For the text-containing cell, return its midpoint in (x, y) coordinate format. 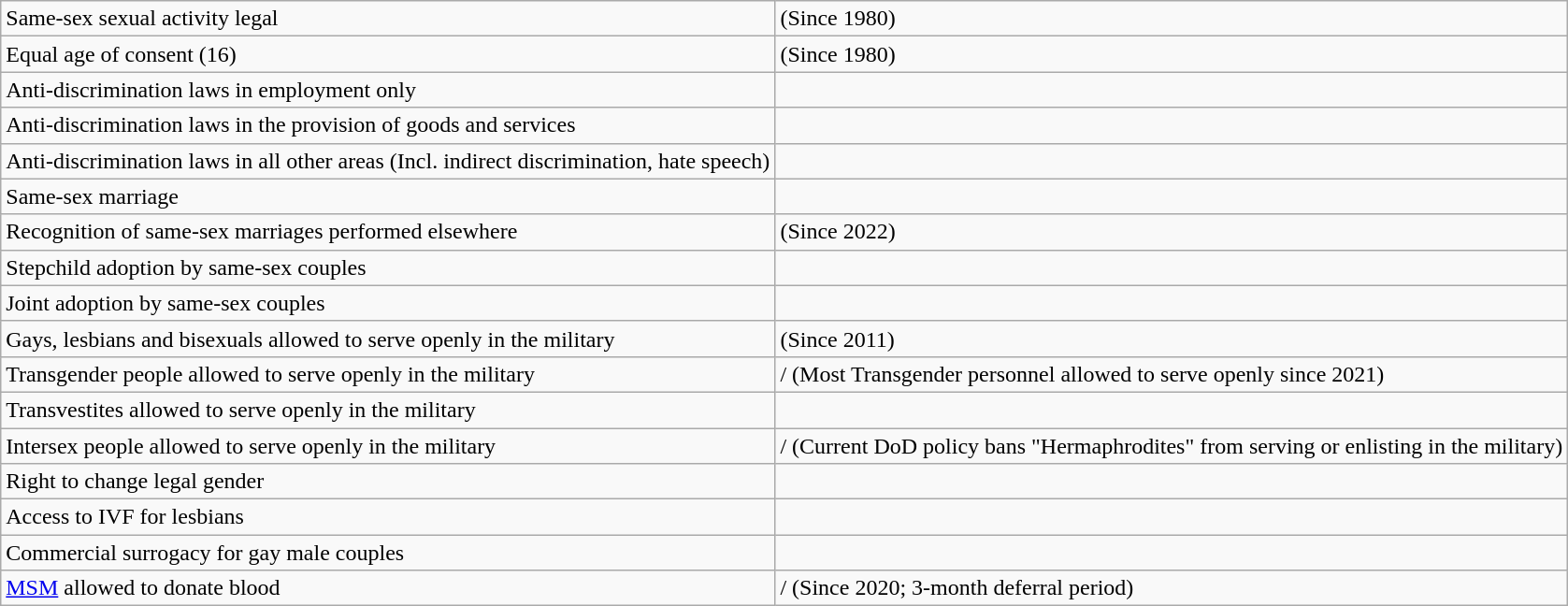
Anti-discrimination laws in the provision of goods and services (388, 125)
/ (Most Transgender personnel allowed to serve openly since 2021) (1172, 374)
Anti-discrimination laws in employment only (388, 90)
Transvestites allowed to serve openly in the military (388, 410)
Recognition of same-sex marriages performed elsewhere (388, 232)
/ (Current DoD policy bans "Hermaphrodites" from serving or enlisting in the military) (1172, 446)
Equal age of consent (16) (388, 54)
Stepchild adoption by same-sex couples (388, 267)
Right to change legal gender (388, 482)
Anti-discrimination laws in all other areas (Incl. indirect discrimination, hate speech) (388, 161)
MSM allowed to donate blood (388, 588)
Same-sex marriage (388, 196)
(Since 2011) (1172, 339)
Commercial surrogacy for gay male couples (388, 553)
Intersex people allowed to serve openly in the military (388, 446)
Gays, lesbians and bisexuals allowed to serve openly in the military (388, 339)
/ (Since 2020; 3-month deferral period) (1172, 588)
Joint adoption by same-sex couples (388, 303)
Access to IVF for lesbians (388, 517)
Transgender people allowed to serve openly in the military (388, 374)
Same-sex sexual activity legal (388, 19)
(Since 2022) (1172, 232)
